Scan for the cell matching the given text and deliver its (x, y) coordinate at center. 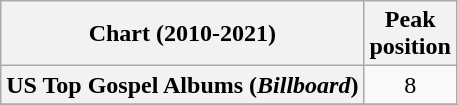
8 (410, 85)
Peakposition (410, 34)
US Top Gospel Albums (Billboard) (182, 85)
Chart (2010-2021) (182, 34)
